Determine the (X, Y) coordinate at the center of the cell enclosing the given text.  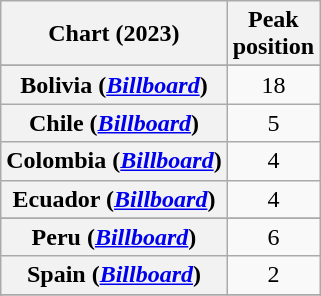
6 (273, 237)
Peru (Billboard) (114, 237)
2 (273, 275)
5 (273, 123)
Chile (Billboard) (114, 123)
Bolivia (Billboard) (114, 85)
Peakposition (273, 34)
Spain (Billboard) (114, 275)
18 (273, 85)
Colombia (Billboard) (114, 161)
Chart (2023) (114, 34)
Ecuador (Billboard) (114, 199)
